Identify which cell holds the provided text, then report its (x, y) central coordinate. 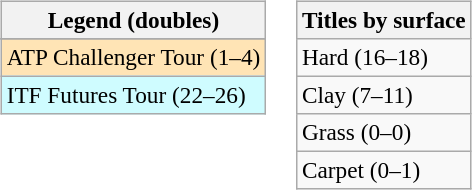
Hard (16–18) (384, 57)
Grass (0–0) (384, 133)
Clay (7–11) (384, 95)
ITF Futures Tour (22–26) (133, 95)
Carpet (0–1) (384, 171)
ATP Challenger Tour (1–4) (133, 57)
Titles by surface (384, 20)
Legend (doubles) (133, 20)
